Find where the given text appears and provide that cell's center as (X, Y) coordinate. 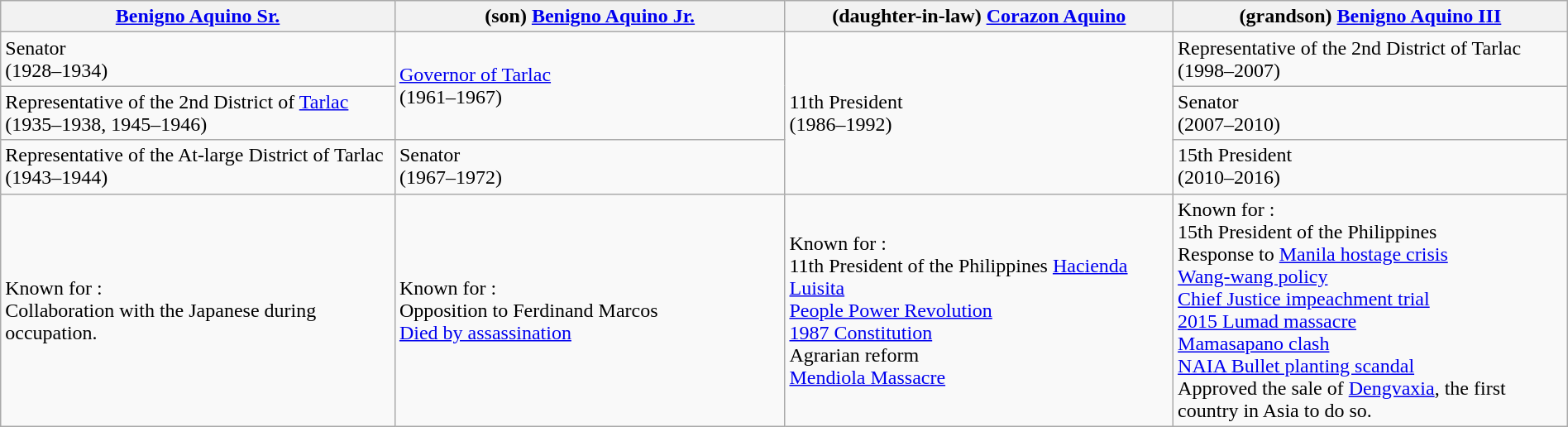
15th President(2010–2016) (1371, 167)
Representative of the 2nd District of Tarlac (1935–1938, 1945–1946) (198, 113)
Senator(1928–1934) (198, 60)
Benigno Aquino Sr. (198, 17)
11th President(1986–1992) (979, 113)
Known for :Collaboration with the Japanese during occupation. (198, 309)
(grandson) Benigno Aquino III (1371, 17)
Known for :Opposition to Ferdinand MarcosDied by assassination (590, 309)
Senator(2007–2010) (1371, 113)
Governor of Tarlac(1961–1967) (590, 86)
(daughter-in-law) Corazon Aquino (979, 17)
Known for :11th President of the Philippines Hacienda LuisitaPeople Power Revolution1987 ConstitutionAgrarian reformMendiola Massacre (979, 309)
(son) Benigno Aquino Jr. (590, 17)
Representative of the At-large District of Tarlac (1943–1944) (198, 167)
Representative of the 2nd District of Tarlac (1998–2007) (1371, 60)
Senator(1967–1972) (590, 167)
